Capture the cell that displays the provided text and extract its [X, Y] central coordinate. 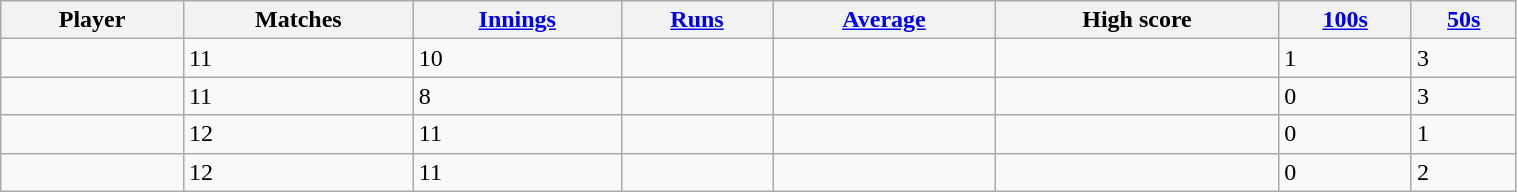
Matches [298, 20]
Innings [517, 20]
10 [517, 58]
High score [1137, 20]
Runs [697, 20]
100s [1346, 20]
50s [1464, 20]
2 [1464, 172]
8 [517, 96]
Average [884, 20]
Player [92, 20]
